Locate the cell with the specified text and output its [X, Y] center coordinate. 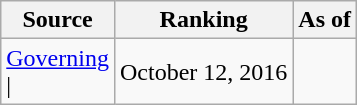
Ranking [203, 20]
October 12, 2016 [203, 72]
Source [58, 20]
As of [325, 20]
Governing| [58, 72]
